Return [x, y] of the center of cell containing provided text 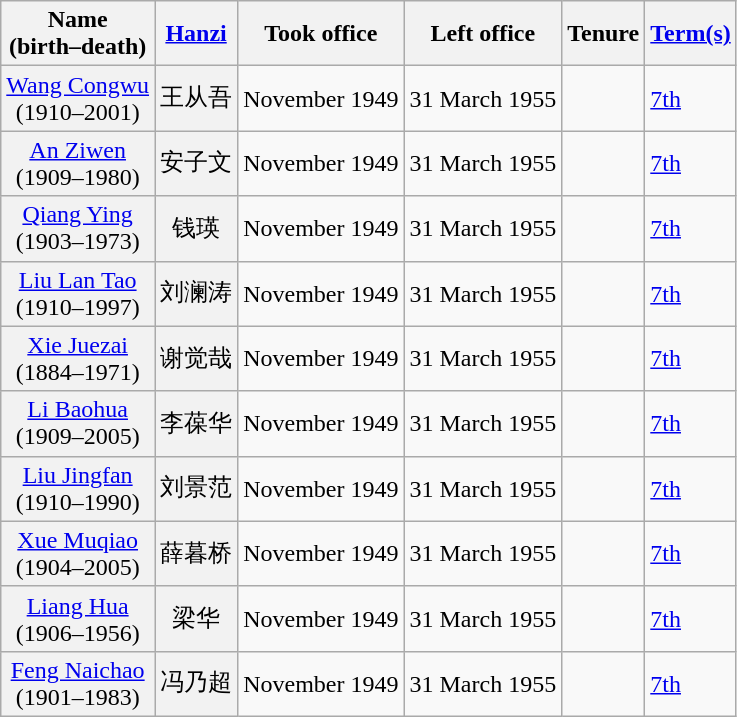
谢觉哉 [196, 358]
刘澜涛 [196, 294]
Name(birth–death) [78, 34]
Xie Juezai(1884–1971) [78, 358]
Liu Jingfan(1910–1990) [78, 488]
薛暮桥 [196, 554]
刘景范 [196, 488]
Li Baohua(1909–2005) [78, 424]
Wang Congwu(1910–2001) [78, 98]
李葆华 [196, 424]
An Ziwen(1909–1980) [78, 164]
Xue Muqiao(1904–2005) [78, 554]
Qiang Ying(1903–1973) [78, 228]
冯乃超 [196, 684]
梁华 [196, 618]
钱瑛 [196, 228]
安子文 [196, 164]
Liang Hua(1906–1956) [78, 618]
王从吾 [196, 98]
Left office [483, 34]
Hanzi [196, 34]
Feng Naichao(1901–1983) [78, 684]
Liu Lan Tao(1910–1997) [78, 294]
Tenure [604, 34]
Took office [321, 34]
Term(s) [691, 34]
